Pinpoint the cell where the given text exists, returning its (x, y) midpoint coordinate. 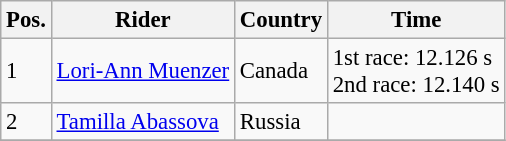
Russia (282, 122)
Canada (282, 72)
Time (416, 20)
1st race: 12.126 s2nd race: 12.140 s (416, 72)
Pos. (26, 20)
Tamilla Abassova (142, 122)
1 (26, 72)
2 (26, 122)
Country (282, 20)
Rider (142, 20)
Lori-Ann Muenzer (142, 72)
